From the cell containing the given text, extract its center point as (X, Y) coordinate. 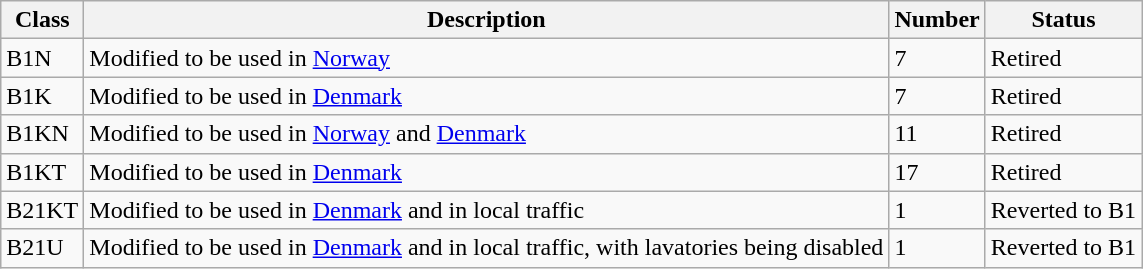
Class (42, 20)
Modified to be used in Denmark and in local traffic, with lavatories being disabled (486, 248)
B1KN (42, 134)
Modified to be used in Denmark and in local traffic (486, 210)
11 (937, 134)
B1K (42, 96)
B1KT (42, 172)
Modified to be used in Norway (486, 58)
17 (937, 172)
Number (937, 20)
B21U (42, 248)
Description (486, 20)
B1N (42, 58)
Status (1063, 20)
B21KT (42, 210)
Modified to be used in Norway and Denmark (486, 134)
